Identify which cell holds the provided text, then report its [X, Y] central coordinate. 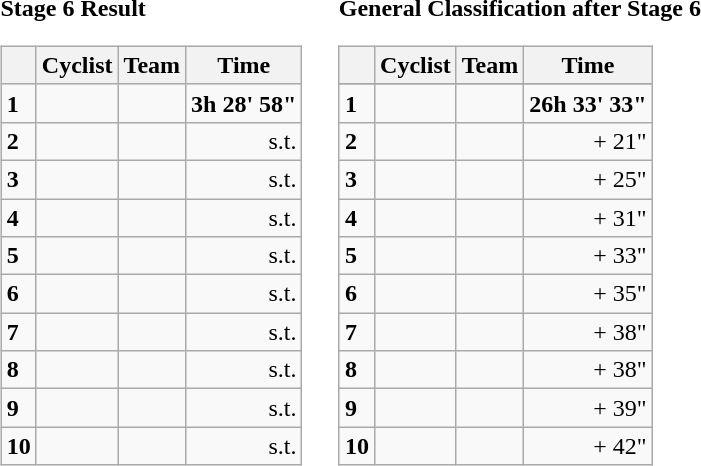
+ 33" [588, 256]
+ 31" [588, 217]
3h 28' 58" [244, 103]
+ 39" [588, 408]
+ 35" [588, 294]
26h 33' 33" [588, 103]
+ 25" [588, 179]
+ 42" [588, 446]
+ 21" [588, 141]
